Pinpoint the cell where the given text exists, returning its [x, y] midpoint coordinate. 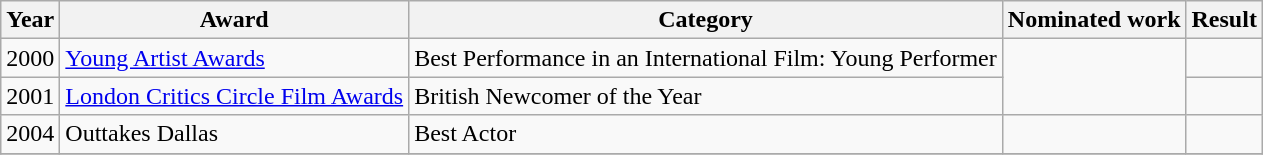
Result [1224, 20]
Young Artist Awards [234, 58]
Best Performance in an International Film: Young Performer [706, 58]
Outtakes Dallas [234, 134]
Category [706, 20]
2004 [30, 134]
British Newcomer of the Year [706, 96]
Award [234, 20]
Best Actor [706, 134]
Year [30, 20]
2001 [30, 96]
London Critics Circle Film Awards [234, 96]
2000 [30, 58]
Nominated work [1094, 20]
